Provide the (x, y) coordinate of the cell's center where the given text is located.  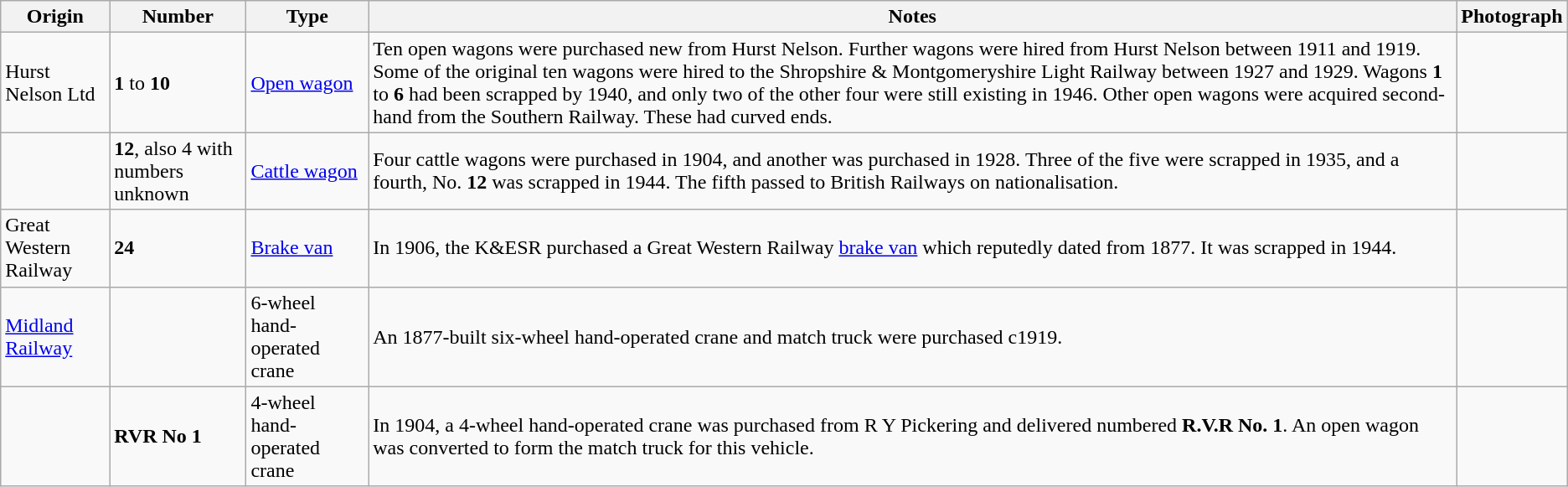
Great Western Railway (55, 248)
Photograph (1512, 17)
Open wagon (307, 82)
Notes (913, 17)
Number (178, 17)
24 (178, 248)
An 1877-built six-wheel hand-operated crane and match truck were purchased c1919. (913, 337)
Type (307, 17)
In 1906, the K&ESR purchased a Great Western Railway brake van which reputedly dated from 1877. It was scrapped in 1944. (913, 248)
Origin (55, 17)
Hurst Nelson Ltd (55, 82)
6-wheel hand-operated crane (307, 337)
1 to 10 (178, 82)
RVR No 1 (178, 436)
Midland Railway (55, 337)
4-wheel hand-operated crane (307, 436)
Cattle wagon (307, 171)
Brake van (307, 248)
12, also 4 with numbers unknown (178, 171)
